From the cell containing the given text, extract its center point as [x, y] coordinate. 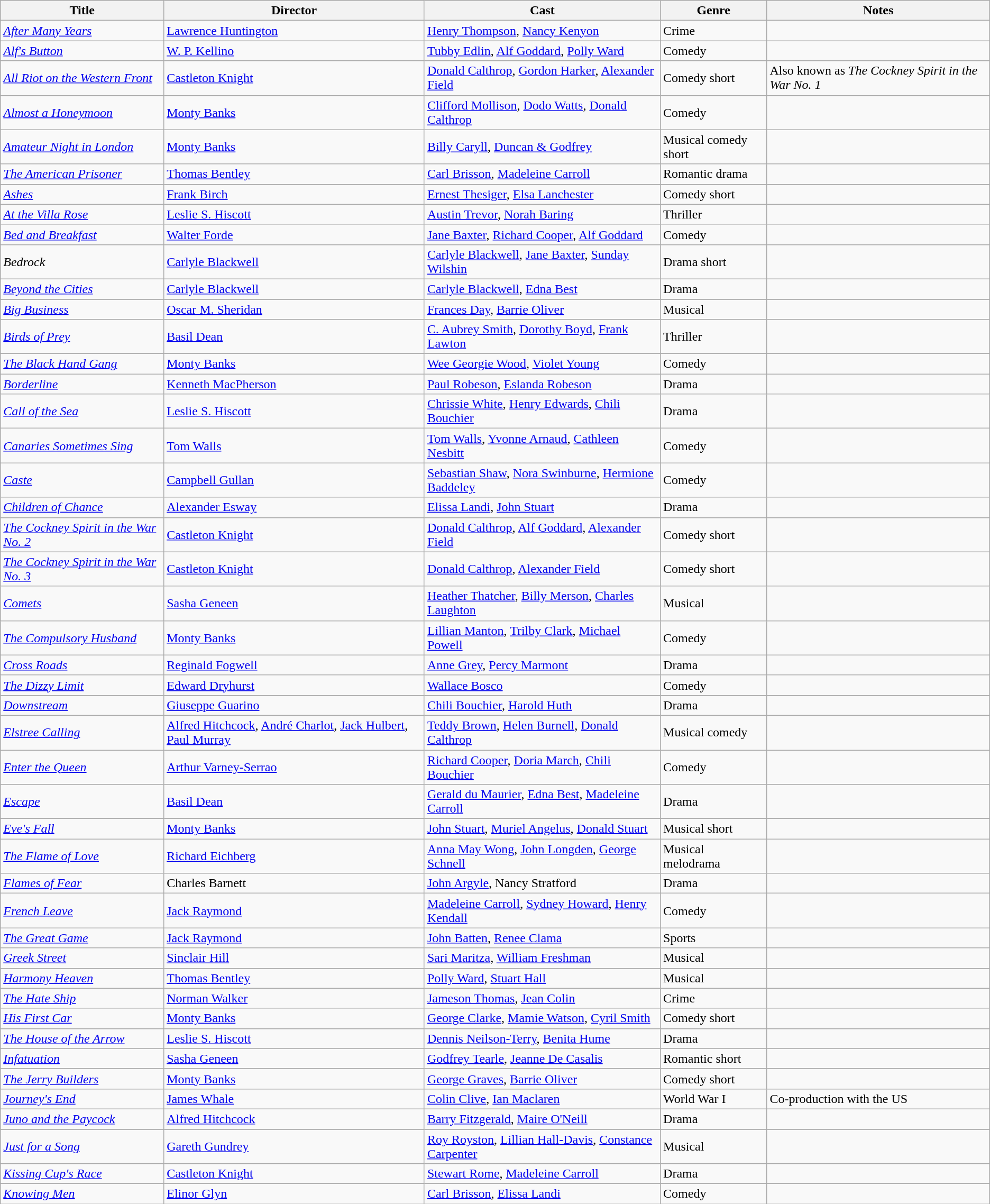
Musical comedy short [714, 147]
Henry Thompson, Nancy Kenyon [542, 31]
Kissing Cup's Race [82, 1174]
Alexander Esway [294, 507]
Alfred Hitchcock [294, 1119]
Chrissie White, Henry Edwards, Chili Bouchier [542, 412]
Heather Thatcher, Billy Merson, Charles Laughton [542, 603]
John Batten, Renee Clama [542, 938]
Beyond the Cities [82, 289]
Sinclair Hill [294, 958]
Anna May Wong, John Longden, George Schnell [542, 856]
Almost a Honeymoon [82, 112]
Donald Calthrop, Gordon Harker, Alexander Field [542, 78]
Harmony Heaven [82, 978]
Carl Brisson, Elissa Landi [542, 1194]
Barry Fitzgerald, Maire O'Neill [542, 1119]
C. Aubrey Smith, Dorothy Boyd, Frank Lawton [542, 336]
Notes [878, 11]
Charles Barnett [294, 883]
Drama short [714, 261]
Escape [82, 802]
Gerald du Maurier, Edna Best, Madeleine Carroll [542, 802]
Lillian Manton, Trilby Clark, Michael Powell [542, 638]
Kenneth MacPherson [294, 384]
John Stuart, Muriel Angelus, Donald Stuart [542, 829]
Edward Dryhurst [294, 685]
Just for a Song [82, 1146]
The Jerry Builders [82, 1079]
Children of Chance [82, 507]
Elstree Calling [82, 732]
Call of the Sea [82, 412]
Downstream [82, 705]
James Whale [294, 1099]
His First Car [82, 1018]
Bed and Breakfast [82, 234]
The Flame of Love [82, 856]
Stewart Rome, Madeleine Carroll [542, 1174]
Sari Maritza, William Freshman [542, 958]
George Graves, Barrie Oliver [542, 1079]
Jameson Thomas, Jean Colin [542, 998]
Reginald Fogwell [294, 665]
Wallace Bosco [542, 685]
Chili Bouchier, Harold Huth [542, 705]
The Black Hand Gang [82, 364]
Journey's End [82, 1099]
Arthur Varney-Serrao [294, 767]
Cast [542, 11]
The Hate Ship [82, 998]
French Leave [82, 911]
John Argyle, Nancy Stratford [542, 883]
Infatuation [82, 1059]
Polly Ward, Stuart Hall [542, 978]
Elissa Landi, John Stuart [542, 507]
Frances Day, Barrie Oliver [542, 309]
Amateur Night in London [82, 147]
Richard Cooper, Doria March, Chili Bouchier [542, 767]
The Cockney Spirit in the War No. 3 [82, 569]
Big Business [82, 309]
Borderline [82, 384]
Frank Birch [294, 194]
Roy Royston, Lillian Hall-Davis, Constance Carpenter [542, 1146]
The Compulsory Husband [82, 638]
Alfred Hitchcock, André Charlot, Jack Hulbert, Paul Murray [294, 732]
The Cockney Spirit in the War No. 2 [82, 534]
Anne Grey, Percy Marmont [542, 665]
Dennis Neilson-Terry, Benita Hume [542, 1038]
Teddy Brown, Helen Burnell, Donald Calthrop [542, 732]
Donald Calthrop, Alexander Field [542, 569]
Godfrey Tearle, Jeanne De Casalis [542, 1059]
Sebastian Shaw, Nora Swinburne, Hermione Baddeley [542, 480]
At the Villa Rose [82, 214]
Carlyle Blackwell, Jane Baxter, Sunday Wilshin [542, 261]
Walter Forde [294, 234]
Tom Walls [294, 445]
Co-production with the US [878, 1099]
Carlyle Blackwell, Edna Best [542, 289]
Director [294, 11]
Norman Walker [294, 998]
Billy Caryll, Duncan & Godfrey [542, 147]
Also known as The Cockney Spirit in the War No. 1 [878, 78]
Knowing Men [82, 1194]
Gareth Gundrey [294, 1146]
Richard Eichberg [294, 856]
Canaries Sometimes Sing [82, 445]
Caste [82, 480]
Tom Walls, Yvonne Arnaud, Cathleen Nesbitt [542, 445]
World War I [714, 1099]
Greek Street [82, 958]
Birds of Prey [82, 336]
Donald Calthrop, Alf Goddard, Alexander Field [542, 534]
Cross Roads [82, 665]
Ashes [82, 194]
Comets [82, 603]
The House of the Arrow [82, 1038]
Colin Clive, Ian Maclaren [542, 1099]
Tubby Edlin, Alf Goddard, Polly Ward [542, 51]
Sports [714, 938]
Eve's Fall [82, 829]
Flames of Fear [82, 883]
Paul Robeson, Eslanda Robeson [542, 384]
The Great Game [82, 938]
W. P. Kellino [294, 51]
Musical short [714, 829]
Carl Brisson, Madeleine Carroll [542, 174]
All Riot on the Western Front [82, 78]
Bedrock [82, 261]
Oscar M. Sheridan [294, 309]
Austin Trevor, Norah Baring [542, 214]
Lawrence Huntington [294, 31]
After Many Years [82, 31]
Genre [714, 11]
Ernest Thesiger, Elsa Lanchester [542, 194]
Clifford Mollison, Dodo Watts, Donald Calthrop [542, 112]
The Dizzy Limit [82, 685]
Campbell Gullan [294, 480]
George Clarke, Mamie Watson, Cyril Smith [542, 1018]
Musical comedy [714, 732]
Musical melodrama [714, 856]
Wee Georgie Wood, Violet Young [542, 364]
Elinor Glyn [294, 1194]
Enter the Queen [82, 767]
Romantic short [714, 1059]
The American Prisoner [82, 174]
Jane Baxter, Richard Cooper, Alf Goddard [542, 234]
Romantic drama [714, 174]
Alf's Button [82, 51]
Juno and the Paycock [82, 1119]
Title [82, 11]
Madeleine Carroll, Sydney Howard, Henry Kendall [542, 911]
Giuseppe Guarino [294, 705]
